Pinpoint the cell where the given text exists, returning its (X, Y) midpoint coordinate. 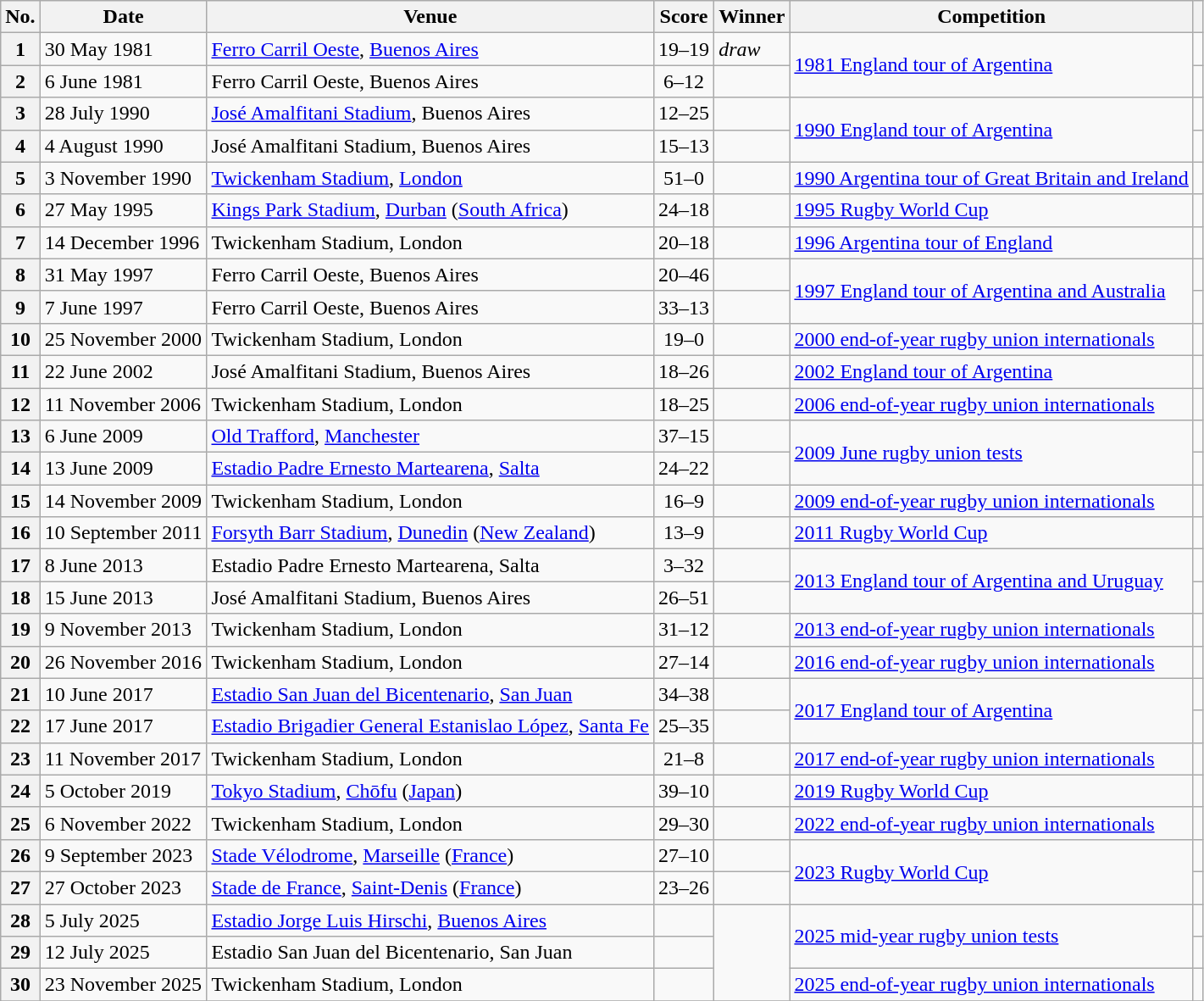
6–12 (685, 81)
27 May 1995 (124, 210)
Forsyth Barr Stadium, Dunedin (New Zealand) (430, 533)
Venue (430, 17)
4 August 1990 (124, 146)
17 (20, 565)
2017 England tour of Argentina (991, 710)
27–14 (685, 662)
2009 June rugby union tests (991, 453)
1 (20, 49)
14 December 1996 (124, 242)
28 (20, 920)
28 July 1990 (124, 114)
27 October 2023 (124, 887)
11 (20, 371)
2025 end-of-year rugby union internationals (991, 985)
3 (20, 114)
8 June 2013 (124, 565)
14 (20, 469)
31 May 1997 (124, 275)
Stade de France, Saint-Denis (France) (430, 887)
10 June 2017 (124, 694)
Estadio Brigadier General Estanislao López, Santa Fe (430, 726)
Kings Park Stadium, Durban (South Africa) (430, 210)
9 November 2013 (124, 630)
20 (20, 662)
25 (20, 823)
12–25 (685, 114)
2016 end-of-year rugby union internationals (991, 662)
2022 end-of-year rugby union internationals (991, 823)
2025 mid-year rugby union tests (991, 936)
Date (124, 17)
draw (752, 49)
11 November 2017 (124, 759)
Old Trafford, Manchester (430, 437)
9 September 2023 (124, 855)
1990 England tour of Argentina (991, 130)
18–26 (685, 371)
25 November 2000 (124, 339)
2006 end-of-year rugby union internationals (991, 404)
1995 Rugby World Cup (991, 210)
29 (20, 953)
18 (20, 598)
Competition (991, 17)
6 June 2009 (124, 437)
1996 Argentina tour of England (991, 242)
30 May 1981 (124, 49)
26 November 2016 (124, 662)
23–26 (685, 887)
14 November 2009 (124, 501)
20–18 (685, 242)
2013 end-of-year rugby union internationals (991, 630)
23 (20, 759)
13 (20, 437)
19–19 (685, 49)
Winner (752, 17)
13 June 2009 (124, 469)
3–32 (685, 565)
1981 England tour of Argentina (991, 65)
15 (20, 501)
Stade Vélodrome, Marseille (France) (430, 855)
29–30 (685, 823)
26–51 (685, 598)
2017 end-of-year rugby union internationals (991, 759)
21 (20, 694)
2009 end-of-year rugby union internationals (991, 501)
25–35 (685, 726)
19–0 (685, 339)
11 November 2006 (124, 404)
24 (20, 791)
31–12 (685, 630)
5 October 2019 (124, 791)
2019 Rugby World Cup (991, 791)
13–9 (685, 533)
No. (20, 17)
4 (20, 146)
7 (20, 242)
37–15 (685, 437)
1997 England tour of Argentina and Australia (991, 291)
6 November 2022 (124, 823)
6 (20, 210)
27 (20, 887)
9 (20, 307)
24–18 (685, 210)
1990 Argentina tour of Great Britain and Ireland (991, 178)
5 July 2025 (124, 920)
12 July 2025 (124, 953)
Tokyo Stadium, Chōfu (Japan) (430, 791)
22 (20, 726)
19 (20, 630)
2002 England tour of Argentina (991, 371)
2 (20, 81)
21–8 (685, 759)
Score (685, 17)
Estadio Jorge Luis Hirschi, Buenos Aires (430, 920)
39–10 (685, 791)
24–22 (685, 469)
15–13 (685, 146)
8 (20, 275)
10 (20, 339)
33–13 (685, 307)
3 November 1990 (124, 178)
30 (20, 985)
10 September 2011 (124, 533)
16 (20, 533)
5 (20, 178)
7 June 1997 (124, 307)
26 (20, 855)
51–0 (685, 178)
15 June 2013 (124, 598)
16–9 (685, 501)
2013 England tour of Argentina and Uruguay (991, 581)
2011 Rugby World Cup (991, 533)
17 June 2017 (124, 726)
22 June 2002 (124, 371)
6 June 1981 (124, 81)
23 November 2025 (124, 985)
34–38 (685, 694)
27–10 (685, 855)
2023 Rugby World Cup (991, 871)
2000 end-of-year rugby union internationals (991, 339)
20–46 (685, 275)
12 (20, 404)
18–25 (685, 404)
